Extract the [x, y] coordinate from the center of the cell holding the provided text.  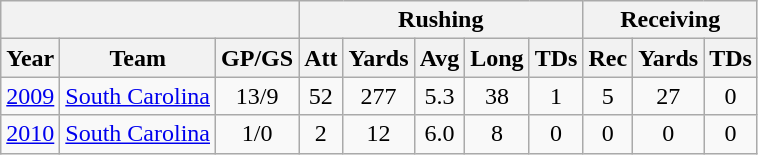
Team [138, 58]
Long [497, 58]
27 [668, 96]
5.3 [440, 96]
12 [378, 134]
1/0 [258, 134]
6.0 [440, 134]
5 [608, 96]
Year [30, 58]
277 [378, 96]
1 [556, 96]
13/9 [258, 96]
38 [497, 96]
2010 [30, 134]
Att [321, 58]
GP/GS [258, 58]
Rec [608, 58]
8 [497, 134]
Avg [440, 58]
Rushing [441, 20]
2 [321, 134]
Receiving [670, 20]
2009 [30, 96]
52 [321, 96]
